Return [X, Y] of the center of cell containing provided text 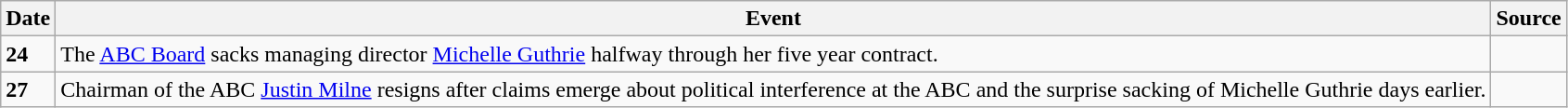
The ABC Board sacks managing director Michelle Guthrie halfway through her five year contract. [773, 54]
Source [1528, 19]
24 [28, 54]
27 [28, 89]
Event [773, 19]
Date [28, 19]
